From the cell containing the given text, extract its center point as (x, y) coordinate. 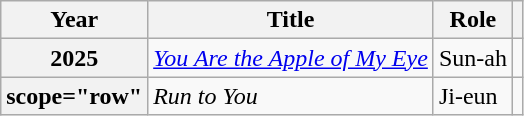
Run to You (291, 96)
Ji-eun (472, 96)
Year (74, 20)
Sun-ah (472, 58)
You Are the Apple of My Eye (291, 58)
Role (472, 20)
2025 (74, 58)
Title (291, 20)
scope="row" (74, 96)
